For the text-containing cell, return its midpoint in (x, y) coordinate format. 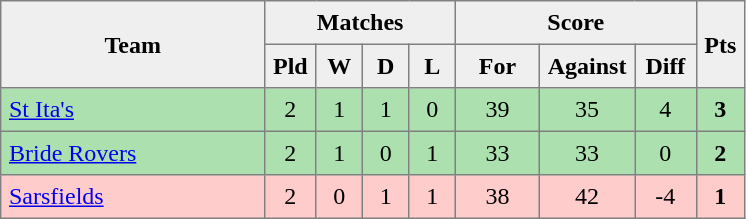
Sarsfields (133, 197)
Team (133, 44)
L (432, 66)
St Ita's (133, 110)
Pld (290, 66)
Matches (360, 23)
3 (720, 110)
35 (586, 110)
Score (576, 23)
Diff (666, 66)
4 (666, 110)
W (339, 66)
D (385, 66)
-4 (666, 197)
42 (586, 197)
Against (586, 66)
39 (497, 110)
Pts (720, 44)
For (497, 66)
Bride Rovers (133, 153)
38 (497, 197)
